Provide the [X, Y] coordinate of the cell's center where the given text is located.  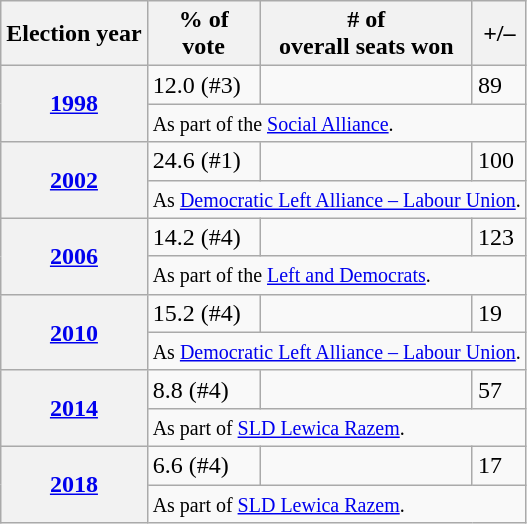
As part of the Social Alliance. [336, 123]
% ofvote [204, 34]
14.2 (#4) [204, 237]
2006 [74, 256]
19 [499, 313]
12.0 (#3) [204, 85]
2014 [74, 408]
24.6 (#1) [204, 161]
57 [499, 389]
Election year [74, 34]
8.8 (#4) [204, 389]
100 [499, 161]
6.6 (#4) [204, 465]
17 [499, 465]
123 [499, 237]
15.2 (#4) [204, 313]
As part of the Left and Democrats. [336, 275]
# ofoverall seats won [366, 34]
2002 [74, 180]
1998 [74, 104]
2010 [74, 332]
89 [499, 85]
+/– [499, 34]
2018 [74, 484]
